Output the [X, Y] coordinate of the center of the cell containing the given text.  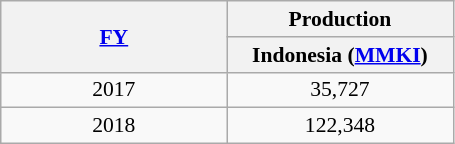
2017 [114, 90]
FY [114, 36]
Production [340, 19]
122,348 [340, 126]
35,727 [340, 90]
Indonesia (MMKI) [340, 55]
2018 [114, 126]
